Locate the cell with the specified text and output its [x, y] center coordinate. 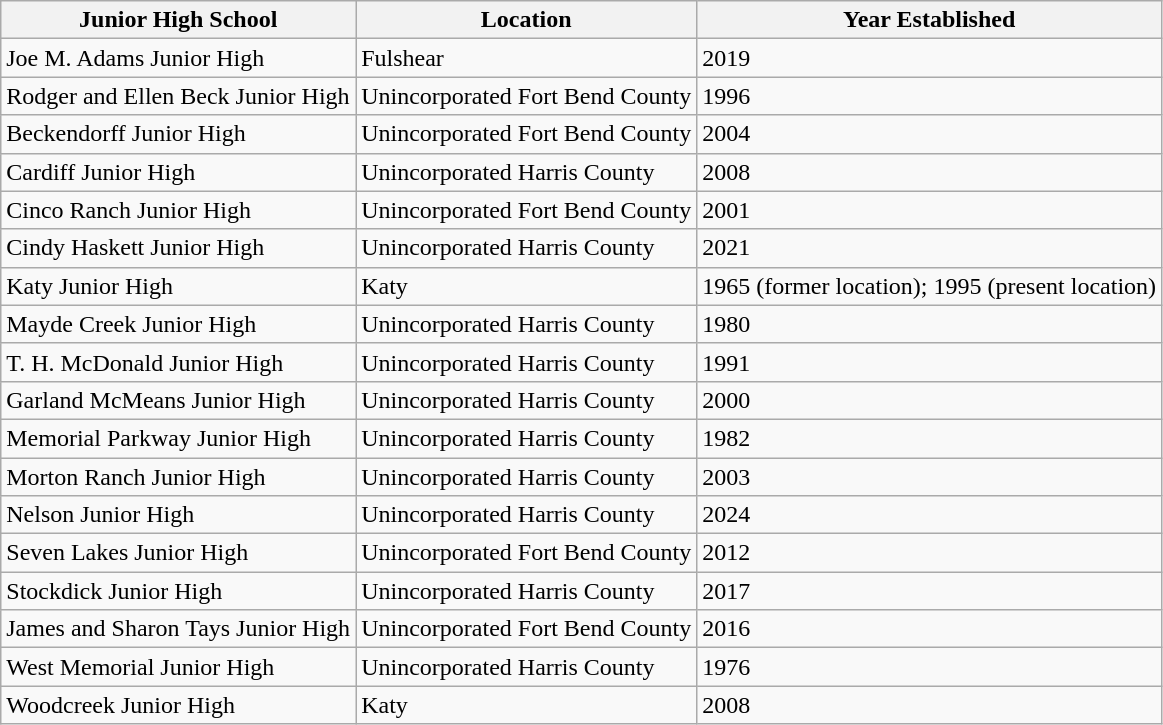
1991 [930, 362]
Year Established [930, 20]
Mayde Creek Junior High [178, 324]
2012 [930, 553]
2000 [930, 400]
1980 [930, 324]
James and Sharon Tays Junior High [178, 629]
1982 [930, 438]
West Memorial Junior High [178, 667]
Katy Junior High [178, 286]
T. H. McDonald Junior High [178, 362]
2004 [930, 134]
Seven Lakes Junior High [178, 553]
Beckendorff Junior High [178, 134]
Memorial Parkway Junior High [178, 438]
Cinco Ranch Junior High [178, 210]
Nelson Junior High [178, 515]
2016 [930, 629]
2001 [930, 210]
Junior High School [178, 20]
Cindy Haskett Junior High [178, 248]
1996 [930, 96]
Stockdick Junior High [178, 591]
Location [526, 20]
Cardiff Junior High [178, 172]
2024 [930, 515]
Fulshear [526, 58]
2017 [930, 591]
1965 (former location); 1995 (present location) [930, 286]
Morton Ranch Junior High [178, 477]
Woodcreek Junior High [178, 705]
2003 [930, 477]
Garland McMeans Junior High [178, 400]
1976 [930, 667]
Joe M. Adams Junior High [178, 58]
2021 [930, 248]
2019 [930, 58]
Rodger and Ellen Beck Junior High [178, 96]
